Determine the (x, y) coordinate at the center of the cell enclosing the given text.  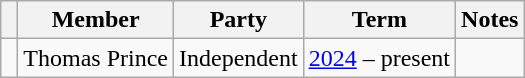
Member (96, 20)
Notes (490, 20)
Thomas Prince (96, 58)
Independent (239, 58)
Term (379, 20)
2024 – present (379, 58)
Party (239, 20)
